Extract the (x, y) coordinate from the center of the cell holding the provided text.  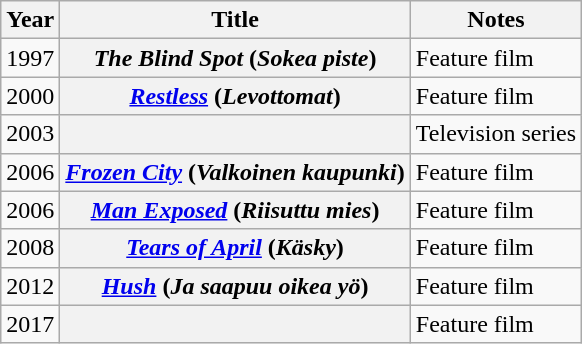
Year (30, 20)
Title (235, 20)
The Blind Spot (Sokea piste) (235, 58)
2008 (30, 248)
Restless (Levottomat) (235, 96)
2012 (30, 286)
Television series (496, 134)
Tears of April (Käsky) (235, 248)
2003 (30, 134)
1997 (30, 58)
Frozen City (Valkoinen kaupunki) (235, 172)
2017 (30, 324)
Hush (Ja saapuu oikea yö) (235, 286)
Man Exposed (Riisuttu mies) (235, 210)
Notes (496, 20)
2000 (30, 96)
